Provide the (x, y) coordinate of the cell's center where the given text is located.  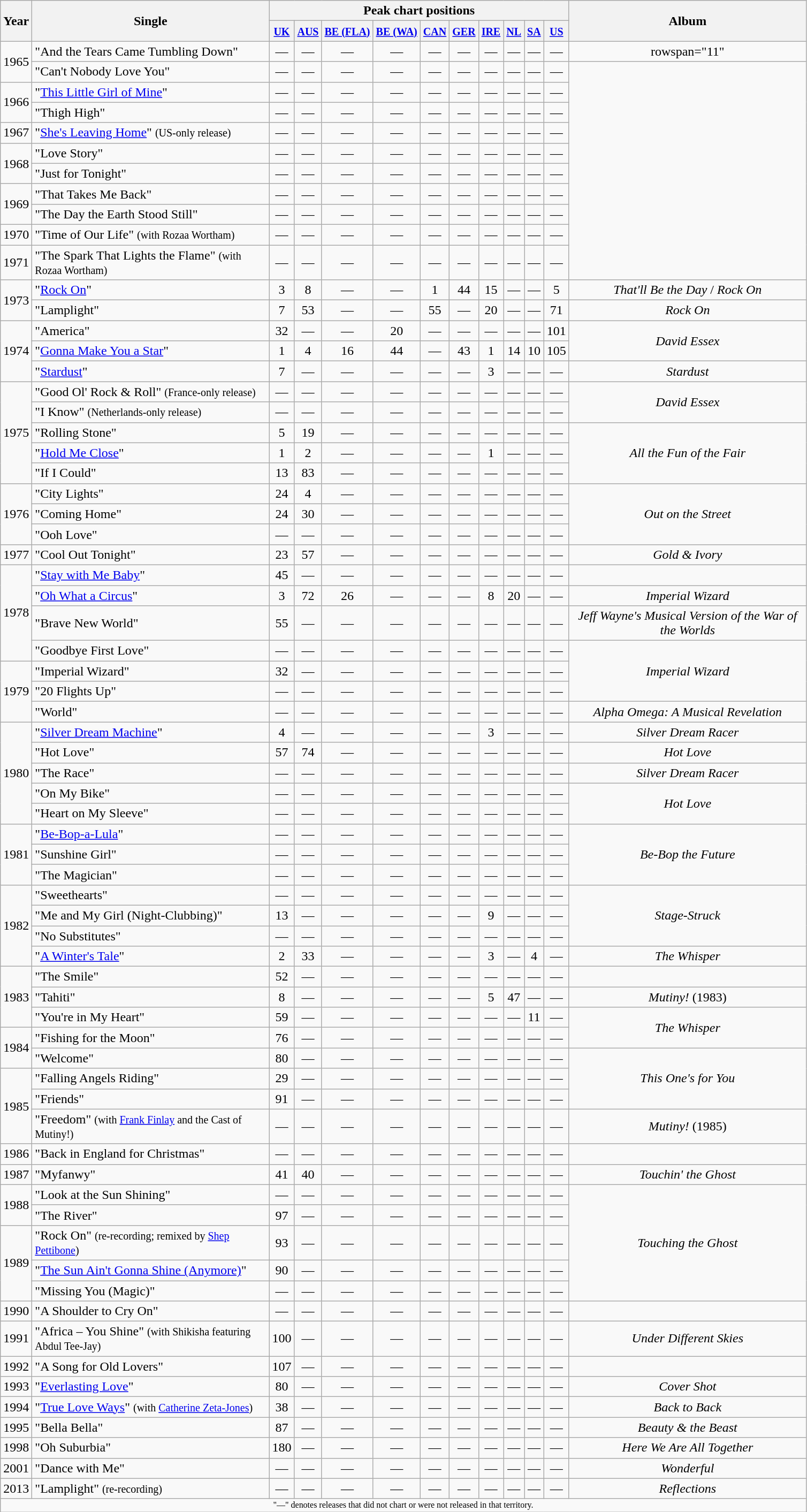
Wonderful (687, 1468)
US (557, 31)
1992 (16, 1366)
Touchin' the Ghost (687, 1174)
That'll Be the Day / Rock On (687, 290)
IRE (491, 31)
This One's for You (687, 1078)
"Tahiti" (151, 997)
"Oh Suburbia" (151, 1448)
"She's Leaving Home" (US-only release) (151, 133)
"Freedom" (with Frank Finlay and the Cast of Mutiny!) (151, 1126)
"Falling Angels Riding" (151, 1078)
"A Shoulder to Cry On" (151, 1311)
"Everlasting Love" (151, 1387)
1970 (16, 234)
1984 (16, 1048)
30 (308, 514)
1985 (16, 1106)
"Friends" (151, 1099)
26 (347, 596)
"Missing You (Magic)" (151, 1290)
45 (281, 575)
"Love Story" (151, 153)
16 (347, 351)
Jeff Wayne's Musical Version of the War of the Worlds (687, 623)
"—" denotes releases that did not chart or were not released in that territory. (403, 1505)
"Rock On" (151, 290)
"Imperial Wizard" (151, 671)
"Africa – You Shine" (with Shikisha featuring Abdul Tee-Jay) (151, 1339)
"The Magician" (151, 875)
1976 (16, 514)
Peak chart positions (419, 11)
"Welcome" (151, 1058)
"And the Tears Came Tumbling Down" (151, 51)
1966 (16, 102)
"Lamplight" (151, 310)
1983 (16, 997)
1973 (16, 300)
1986 (16, 1154)
83 (308, 473)
BE (FLA) (347, 31)
76 (281, 1038)
43 (464, 351)
"No Substitutes" (151, 936)
1987 (16, 1174)
"Lamplight" (re-recording) (151, 1488)
Mutiny! (1985) (687, 1126)
59 (281, 1017)
"The River" (151, 1215)
1989 (16, 1263)
1968 (16, 163)
90 (281, 1270)
"Cool Out Tonight" (151, 554)
All the Fun of the Fair (687, 453)
101 (557, 331)
Reflections (687, 1488)
"Gonna Make You a Star" (151, 351)
"Stay with Me Baby" (151, 575)
"World" (151, 712)
"The Sun Ain't Gonna Shine (Anymore)" (151, 1270)
"Coming Home" (151, 514)
1981 (16, 854)
"This Little Girl of Mine" (151, 92)
"Stardust" (151, 371)
"Time of Our Life" (with Rozaa Wortham) (151, 234)
Alpha Omega: A Musical Revelation (687, 712)
93 (281, 1243)
Gold & Ivory (687, 554)
Album (687, 21)
10 (534, 351)
"You're in My Heart" (151, 1017)
BE (WA) (397, 31)
11 (534, 1017)
38 (281, 1407)
1995 (16, 1427)
"Back in England for Christmas" (151, 1154)
"20 Flights Up" (151, 692)
"Thigh High" (151, 112)
"Look at the Sun Shining" (151, 1195)
1969 (16, 204)
1980 (16, 773)
"I Know" (Netherlands-only release) (151, 412)
29 (281, 1078)
Stage-Struck (687, 915)
Touching the Ghost (687, 1243)
72 (308, 596)
"If I Could" (151, 473)
Stardust (687, 371)
"A Winter's Tale" (151, 956)
"Me and My Girl (Night-Clubbing)" (151, 915)
Beauty & the Beast (687, 1427)
"Rolling Stone" (151, 432)
Single (151, 21)
2001 (16, 1468)
"The Spark That Lights the Flame" (with Rozaa Wortham) (151, 262)
"Goodbye First Love" (151, 651)
23 (281, 554)
"That Takes Me Back" (151, 194)
1988 (16, 1205)
"Just for Tonight" (151, 173)
71 (557, 310)
"Rock On" (re-recording; remixed by Shep Pettibone) (151, 1243)
"A Song for Old Lovers" (151, 1366)
"America" (151, 331)
2013 (16, 1488)
107 (281, 1366)
1975 (16, 432)
"Hold Me Close" (151, 453)
"Sunshine Girl" (151, 854)
rowspan="11" (687, 51)
1974 (16, 351)
Mutiny! (1983) (687, 997)
1965 (16, 62)
Rock On (687, 310)
1978 (16, 612)
1977 (16, 554)
180 (281, 1448)
40 (308, 1174)
Here We Are All Together (687, 1448)
97 (281, 1215)
1979 (16, 692)
53 (308, 310)
"Good Ol' Rock & Roll" (France-only release) (151, 392)
"Fishing for the Moon" (151, 1038)
91 (281, 1099)
Out on the Street (687, 514)
9 (491, 915)
"Ooh Love" (151, 534)
GER (464, 31)
"Brave New World" (151, 623)
"Be-Bop-a-Lula" (151, 834)
1990 (16, 1311)
CAN (435, 31)
"Myfanwy" (151, 1174)
"The Day the Earth Stood Still" (151, 214)
"True Love Ways" (with Catherine Zeta-Jones) (151, 1407)
47 (514, 997)
33 (308, 956)
Year (16, 21)
1991 (16, 1339)
"On My Bike" (151, 793)
1982 (16, 925)
Under Different Skies (687, 1339)
"Can't Nobody Love You" (151, 72)
1967 (16, 133)
"The Smile" (151, 977)
Be-Bop the Future (687, 854)
"Silver Dream Machine" (151, 732)
1971 (16, 262)
1998 (16, 1448)
NL (514, 31)
1993 (16, 1387)
"The Race" (151, 773)
105 (557, 351)
"City Lights" (151, 493)
"Oh What a Circus" (151, 596)
15 (491, 290)
UK (281, 31)
1994 (16, 1407)
AUS (308, 31)
74 (308, 753)
"Hot Love" (151, 753)
Back to Back (687, 1407)
19 (308, 432)
"Bella Bella" (151, 1427)
52 (281, 977)
SA (534, 31)
"Heart on My Sleeve" (151, 814)
"Sweethearts" (151, 895)
41 (281, 1174)
Cover Shot (687, 1387)
14 (514, 351)
"Dance with Me" (151, 1468)
87 (281, 1427)
100 (281, 1339)
